From the cell containing the given text, extract its center point as (X, Y) coordinate. 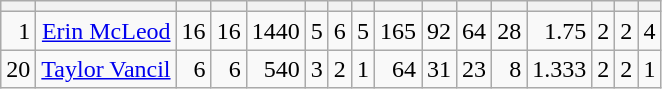
92 (440, 31)
28 (510, 31)
Erin McLeod (106, 31)
1.333 (560, 69)
4 (650, 31)
20 (18, 69)
540 (276, 69)
3 (316, 69)
1440 (276, 31)
8 (510, 69)
165 (398, 31)
23 (474, 69)
31 (440, 69)
Taylor Vancil (106, 69)
1.75 (560, 31)
